Locate the cell with the specified text and output its [x, y] center coordinate. 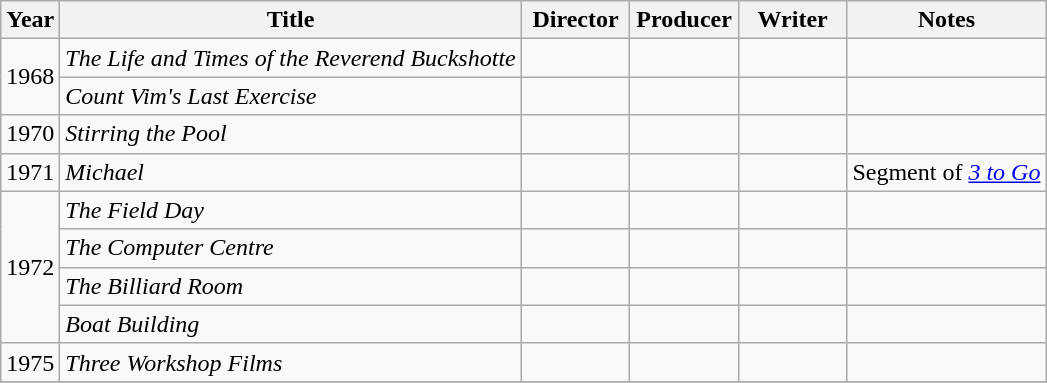
Notes [946, 20]
Segment of 3 to Go [946, 172]
Stirring the Pool [290, 134]
Three Workshop Films [290, 362]
1975 [30, 362]
1970 [30, 134]
Count Vim's Last Exercise [290, 96]
The Computer Centre [290, 248]
Michael [290, 172]
Writer [792, 20]
Director [576, 20]
1968 [30, 77]
The Field Day [290, 210]
The Life and Times of the Reverend Buckshotte [290, 58]
Producer [684, 20]
The Billiard Room [290, 286]
1971 [30, 172]
Boat Building [290, 324]
1972 [30, 267]
Title [290, 20]
Year [30, 20]
